Scan for the cell matching the given text and deliver its [x, y] coordinate at center. 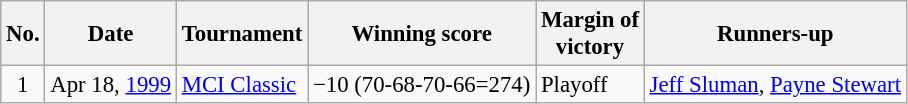
Tournament [242, 34]
Margin ofvictory [590, 34]
MCI Classic [242, 85]
−10 (70-68-70-66=274) [422, 85]
Winning score [422, 34]
Jeff Sluman, Payne Stewart [775, 85]
Runners-up [775, 34]
Date [110, 34]
1 [23, 85]
Apr 18, 1999 [110, 85]
No. [23, 34]
Playoff [590, 85]
